Capture the cell that displays the provided text and extract its (X, Y) central coordinate. 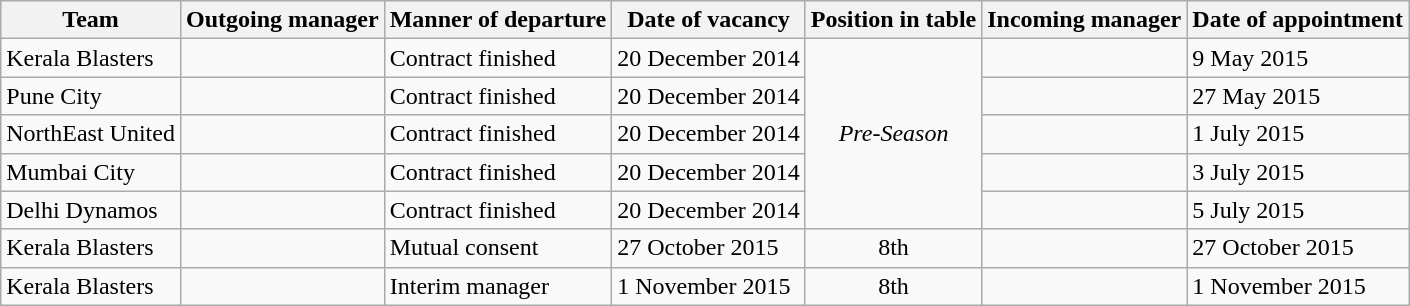
Incoming manager (1084, 20)
Team (91, 20)
Date of vacancy (709, 20)
Date of appointment (1298, 20)
Interim manager (498, 286)
Outgoing manager (282, 20)
NorthEast United (91, 134)
Pre-Season (893, 134)
Delhi Dynamos (91, 210)
9 May 2015 (1298, 58)
Pune City (91, 96)
Manner of departure (498, 20)
Mumbai City (91, 172)
5 July 2015 (1298, 210)
3 July 2015 (1298, 172)
Mutual consent (498, 248)
1 July 2015 (1298, 134)
27 May 2015 (1298, 96)
Position in table (893, 20)
